Search for the cell housing the specified text and yield its [X, Y] center coordinate. 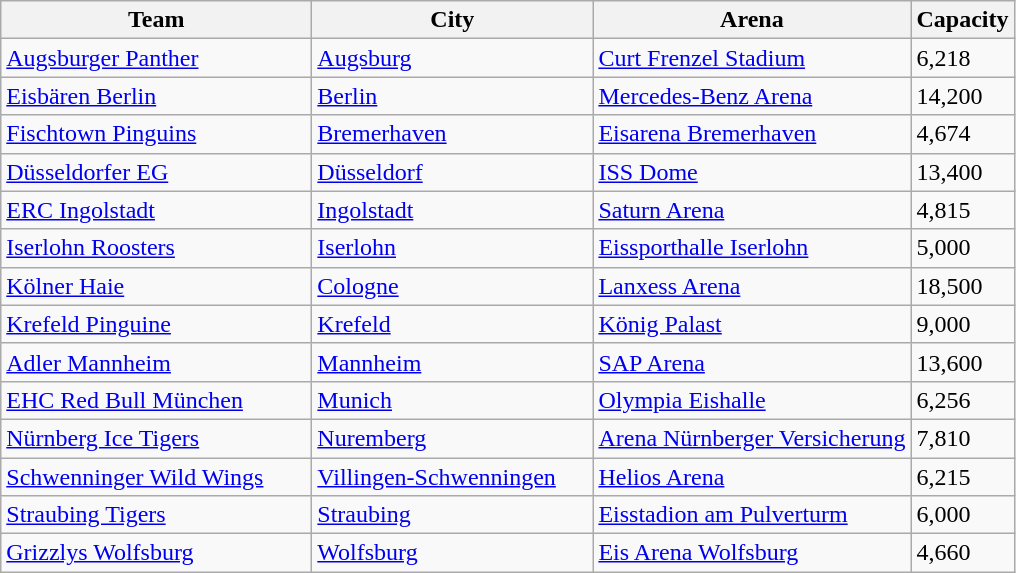
EHC Red Bull München [156, 400]
Straubing Tigers [156, 515]
6,000 [962, 515]
Augsburger Panther [156, 58]
Eis Arena Wolfsburg [752, 553]
Wolfsburg [452, 553]
Helios Arena [752, 477]
Saturn Arena [752, 210]
4,815 [962, 210]
Mercedes-Benz Arena [752, 96]
Nuremberg [452, 438]
5,000 [962, 248]
Kölner Haie [156, 286]
SAP Arena [752, 362]
Lanxess Arena [752, 286]
König Palast [752, 324]
Arena [752, 20]
14,200 [962, 96]
Bremerhaven [452, 134]
4,674 [962, 134]
Arena Nürnberger Versicherung [752, 438]
ISS Dome [752, 172]
Team [156, 20]
Eisarena Bremerhaven [752, 134]
Grizzlys Wolfsburg [156, 553]
Nürnberg Ice Tigers [156, 438]
Iserlohn [452, 248]
Villingen-Schwenningen [452, 477]
Eissporthalle Iserlohn [752, 248]
Capacity [962, 20]
Krefeld Pinguine [156, 324]
6,218 [962, 58]
Mannheim [452, 362]
18,500 [962, 286]
Berlin [452, 96]
13,400 [962, 172]
13,600 [962, 362]
Curt Frenzel Stadium [752, 58]
4,660 [962, 553]
Eisbären Berlin [156, 96]
Eisstadion am Pulverturm [752, 515]
Straubing [452, 515]
Augsburg [452, 58]
6,256 [962, 400]
9,000 [962, 324]
City [452, 20]
Ingolstadt [452, 210]
Düsseldorfer EG [156, 172]
Krefeld [452, 324]
Adler Mannheim [156, 362]
Cologne [452, 286]
Munich [452, 400]
Düsseldorf [452, 172]
6,215 [962, 477]
Olympia Eishalle [752, 400]
7,810 [962, 438]
Fischtown Pinguins [156, 134]
Iserlohn Roosters [156, 248]
Schwenninger Wild Wings [156, 477]
ERC Ingolstadt [156, 210]
